Locate the cell with the specified text and output its [X, Y] center coordinate. 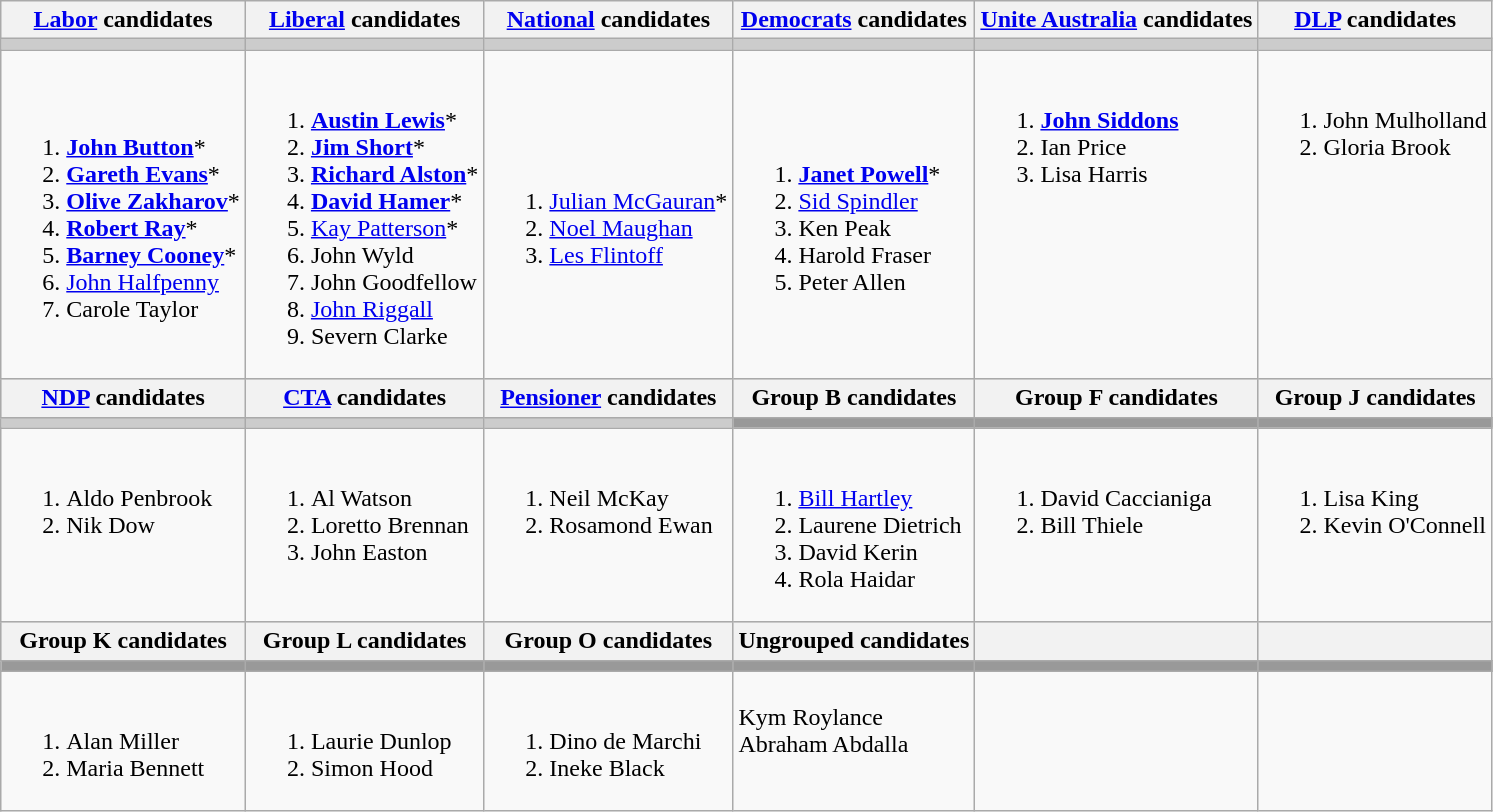
John MulhollandGloria Brook [1375, 214]
Group K candidates [124, 641]
Austin Lewis*Jim Short*Richard Alston*David Hamer*Kay Patterson*John WyldJohn GoodfellowJohn RiggallSevern Clarke [364, 214]
Group L candidates [364, 641]
Labor candidates [124, 20]
Janet Powell*Sid SpindlerKen PeakHarold FraserPeter Allen [854, 214]
CTA candidates [364, 398]
Al WatsonLoretto BrennanJohn Easton [364, 525]
Julian McGauran*Noel MaughanLes Flintoff [608, 214]
Pensioner candidates [608, 398]
John Button*Gareth Evans*Olive Zakharov*Robert Ray*Barney Cooney*John HalfpennyCarole Taylor [124, 214]
National candidates [608, 20]
Group B candidates [854, 398]
Unite Australia candidates [1116, 20]
Laurie DunlopSimon Hood [364, 741]
Bill HartleyLaurene DietrichDavid KerinRola Haidar [854, 525]
Group O candidates [608, 641]
Aldo PenbrookNik Dow [124, 525]
Lisa KingKevin O'Connell [1375, 525]
Dino de MarchiIneke Black [608, 741]
Liberal candidates [364, 20]
Alan MillerMaria Bennett [124, 741]
NDP candidates [124, 398]
John SiddonsIan PriceLisa Harris [1116, 214]
Ungrouped candidates [854, 641]
Democrats candidates [854, 20]
Neil McKayRosamond Ewan [608, 525]
Kym Roylance Abraham Abdalla [854, 741]
David CaccianigaBill Thiele [1116, 525]
Group J candidates [1375, 398]
DLP candidates [1375, 20]
Group F candidates [1116, 398]
